Capture the cell that displays the provided text and extract its [x, y] central coordinate. 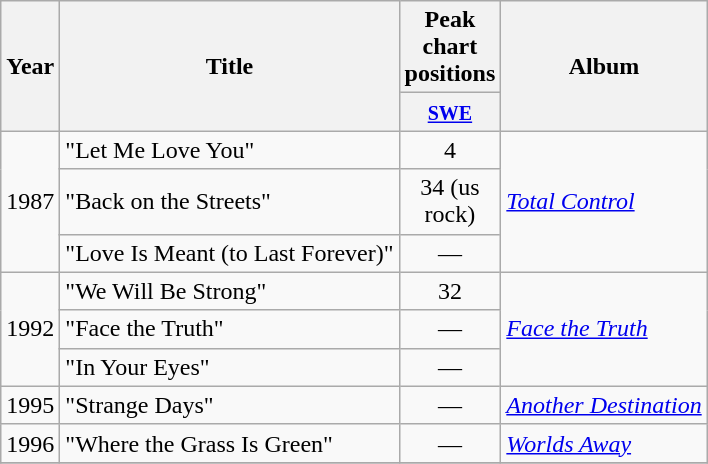
32 [450, 291]
"Strange Days" [230, 405]
Peak chart positions [450, 47]
SWE [450, 112]
1995 [30, 405]
"Love Is Meant (to Last Forever)" [230, 253]
34 (us rock) [450, 202]
"In Your Eyes" [230, 367]
4 [450, 150]
"We Will Be Strong" [230, 291]
Total Control [604, 202]
"Face the Truth" [230, 329]
1996 [30, 443]
Album [604, 66]
Title [230, 66]
Year [30, 66]
Worlds Away [604, 443]
Face the Truth [604, 329]
"Where the Grass Is Green" [230, 443]
1987 [30, 202]
1992 [30, 329]
Another Destination [604, 405]
"Back on the Streets" [230, 202]
"Let Me Love You" [230, 150]
